Extract the [X, Y] coordinate from the center of the cell holding the provided text.  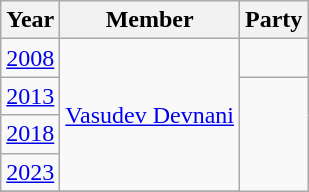
Vasudev Devnani [150, 115]
2023 [30, 172]
Party [274, 20]
2018 [30, 134]
2013 [30, 96]
Year [30, 20]
2008 [30, 58]
Member [150, 20]
